Determine the [X, Y] coordinate at the center of the cell enclosing the given text.  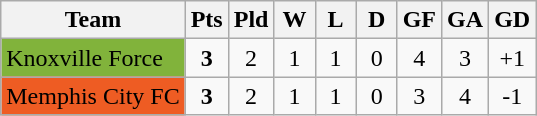
Knoxville Force [93, 58]
Pld [251, 20]
GA [466, 20]
D [376, 20]
Memphis City FC [93, 96]
-1 [512, 96]
GF [419, 20]
Team [93, 20]
L [336, 20]
+1 [512, 58]
GD [512, 20]
W [294, 20]
Pts [206, 20]
